Detect which cell encompasses the target text, then output its [X, Y] center coordinate. 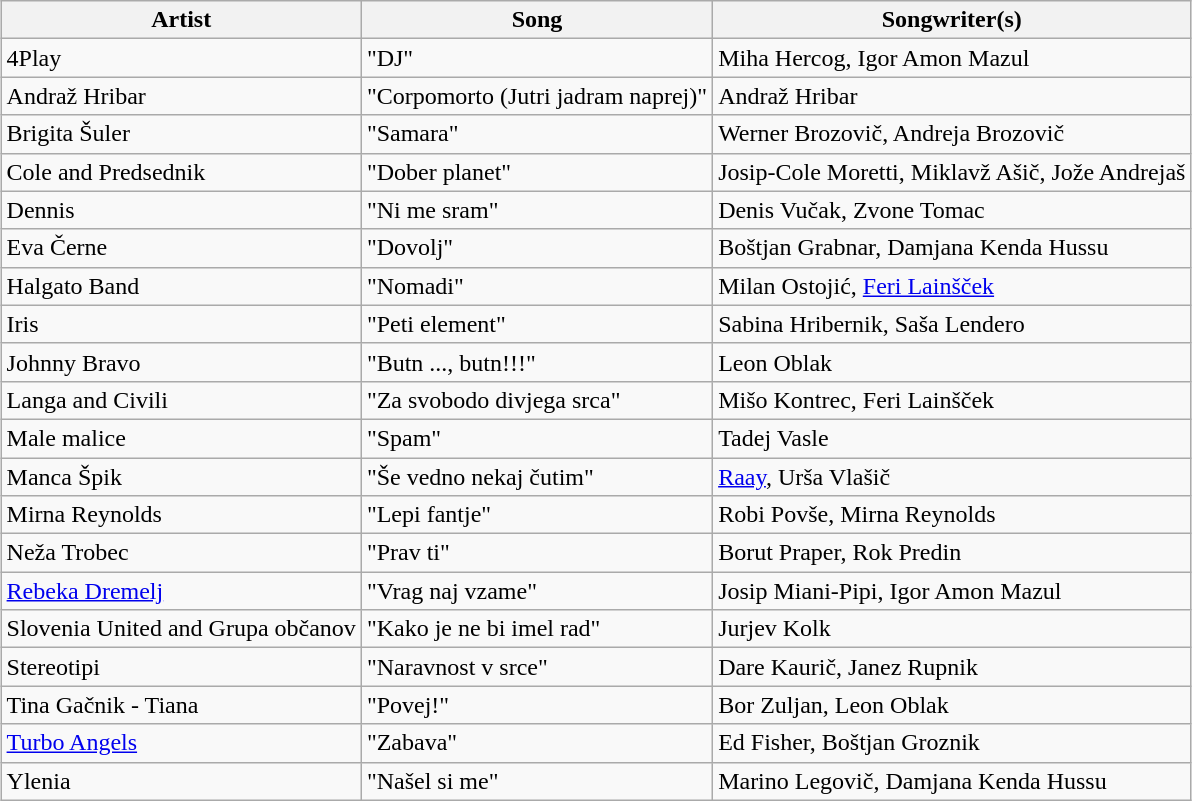
Denis Vučak, Zvone Tomac [952, 210]
Artist [181, 20]
Marino Legovič, Damjana Kenda Hussu [952, 781]
Stereotipi [181, 667]
Brigita Šuler [181, 134]
"Butn ..., butn!!!" [536, 362]
"Za svobodo divjega srca" [536, 400]
"Vrag naj vzame" [536, 591]
Leon Oblak [952, 362]
Tadej Vasle [952, 438]
Josip-Cole Moretti, Miklavž Ašič, Jože Andrejaš [952, 172]
Raay, Urša Vlašič [952, 477]
"Spam" [536, 438]
"Povej!" [536, 705]
"Še vedno nekaj čutim" [536, 477]
Manca Špik [181, 477]
Halgato Band [181, 286]
Werner Brozovič, Andreja Brozovič [952, 134]
"Dovolj" [536, 248]
Jurjev Kolk [952, 629]
Songwriter(s) [952, 20]
"Samara" [536, 134]
Josip Miani-Pipi, Igor Amon Mazul [952, 591]
Robi Povše, Mirna Reynolds [952, 515]
"Corpomorto (Jutri jadram naprej)" [536, 96]
Cole and Predsednik [181, 172]
"Našel si me" [536, 781]
Dennis [181, 210]
"Nomadi" [536, 286]
"Lepi fantje" [536, 515]
Johnny Bravo [181, 362]
Mirna Reynolds [181, 515]
"Naravnost v srce" [536, 667]
"Peti element" [536, 324]
Rebeka Dremelj [181, 591]
Ed Fisher, Boštjan Groznik [952, 743]
Miha Hercog, Igor Amon Mazul [952, 58]
Turbo Angels [181, 743]
Male malice [181, 438]
Dare Kaurič, Janez Rupnik [952, 667]
Slovenia United and Grupa občanov [181, 629]
"Kako je ne bi imel rad" [536, 629]
Neža Trobec [181, 553]
"Ni me sram" [536, 210]
Milan Ostojić, Feri Lainšček [952, 286]
Bor Zuljan, Leon Oblak [952, 705]
"DJ" [536, 58]
Boštjan Grabnar, Damjana Kenda Hussu [952, 248]
4Play [181, 58]
"Prav ti" [536, 553]
"Dober planet" [536, 172]
Eva Černe [181, 248]
Iris [181, 324]
Ylenia [181, 781]
Langa and Civili [181, 400]
Tina Gačnik - Tiana [181, 705]
Mišo Kontrec, Feri Lainšček [952, 400]
Sabina Hribernik, Saša Lendero [952, 324]
Borut Praper, Rok Predin [952, 553]
"Zabava" [536, 743]
Song [536, 20]
